Extract the [X, Y] coordinate from the center of the cell holding the provided text.  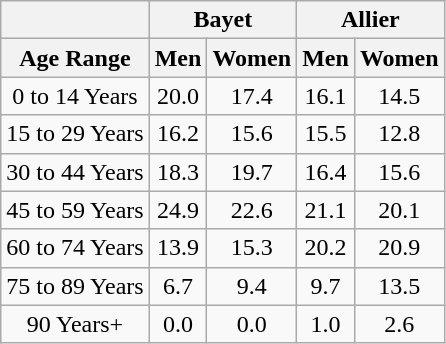
9.7 [326, 286]
0 to 14 Years [75, 96]
15.5 [326, 134]
16.4 [326, 172]
Age Range [75, 58]
24.9 [178, 210]
45 to 59 Years [75, 210]
2.6 [399, 324]
22.6 [252, 210]
21.1 [326, 210]
1.0 [326, 324]
30 to 44 Years [75, 172]
6.7 [178, 286]
13.9 [178, 248]
20.9 [399, 248]
15.3 [252, 248]
17.4 [252, 96]
20.1 [399, 210]
16.1 [326, 96]
19.7 [252, 172]
Bayet [222, 20]
90 Years+ [75, 324]
20.0 [178, 96]
60 to 74 Years [75, 248]
75 to 89 Years [75, 286]
9.4 [252, 286]
20.2 [326, 248]
Allier [370, 20]
14.5 [399, 96]
16.2 [178, 134]
13.5 [399, 286]
15 to 29 Years [75, 134]
18.3 [178, 172]
12.8 [399, 134]
